Scan for the cell matching the given text and deliver its [X, Y] coordinate at center. 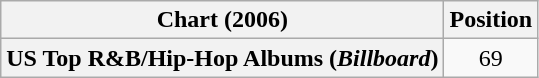
US Top R&B/Hip-Hop Albums (Billboard) [222, 58]
Position [491, 20]
69 [491, 58]
Chart (2006) [222, 20]
